Detect which cell encompasses the target text, then output its [x, y] center coordinate. 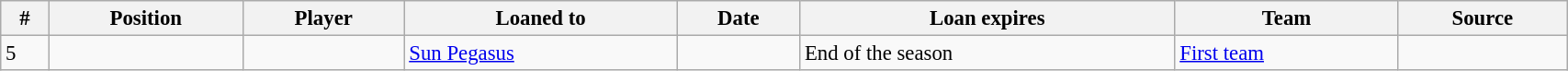
Source [1483, 18]
5 [25, 53]
Team [1286, 18]
# [25, 18]
First team [1286, 53]
Player [323, 18]
Loaned to [540, 18]
Date [739, 18]
Loan expires [987, 18]
Position [146, 18]
End of the season [987, 53]
Sun Pegasus [540, 53]
